Pinpoint the cell where the given text exists, returning its (x, y) midpoint coordinate. 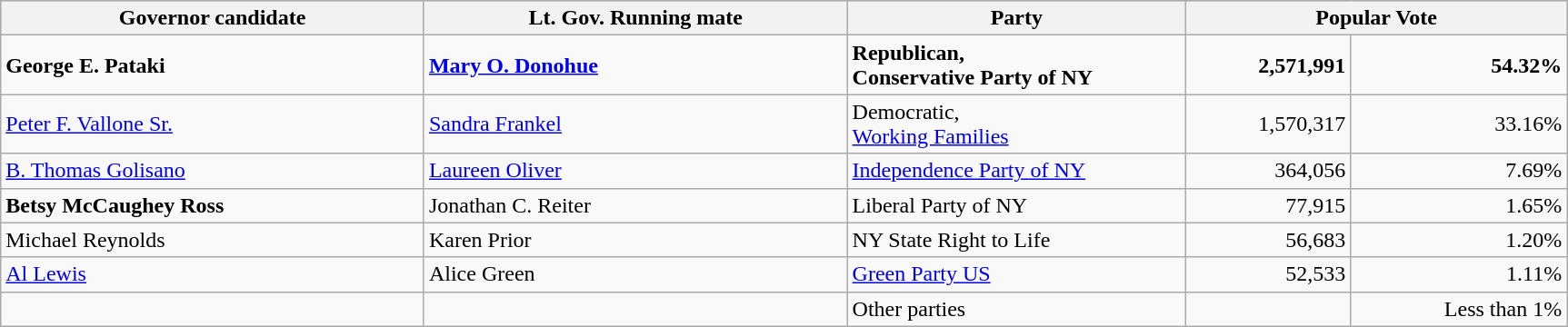
54.32% (1459, 65)
Other parties (1016, 309)
Mary O. Donohue (635, 65)
Laureen Oliver (635, 171)
Michael Reynolds (213, 240)
Liberal Party of NY (1016, 205)
Governor candidate (213, 18)
George E. Pataki (213, 65)
Independence Party of NY (1016, 171)
1.65% (1459, 205)
77,915 (1269, 205)
Popular Vote (1376, 18)
33.16% (1459, 124)
Republican, Conservative Party of NY (1016, 65)
1.11% (1459, 274)
364,056 (1269, 171)
Peter F. Vallone Sr. (213, 124)
B. Thomas Golisano (213, 171)
Party (1016, 18)
Less than 1% (1459, 309)
1,570,317 (1269, 124)
Jonathan C. Reiter (635, 205)
56,683 (1269, 240)
Betsy McCaughey Ross (213, 205)
2,571,991 (1269, 65)
52,533 (1269, 274)
1.20% (1459, 240)
Sandra Frankel (635, 124)
Karen Prior (635, 240)
NY State Right to Life (1016, 240)
Al Lewis (213, 274)
Democratic, Working Families (1016, 124)
Lt. Gov. Running mate (635, 18)
Green Party US (1016, 274)
Alice Green (635, 274)
7.69% (1459, 171)
